For the text-containing cell, return its midpoint in [X, Y] coordinate format. 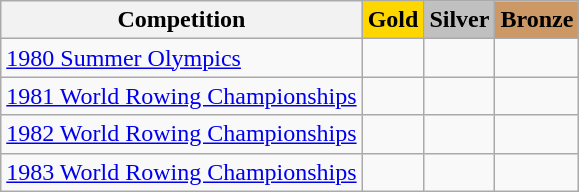
1982 World Rowing Championships [182, 134]
Gold [393, 20]
1983 World Rowing Championships [182, 172]
1980 Summer Olympics [182, 58]
1981 World Rowing Championships [182, 96]
Silver [460, 20]
Bronze [537, 20]
Competition [182, 20]
